Output the (X, Y) coordinate of the center of the cell containing the given text.  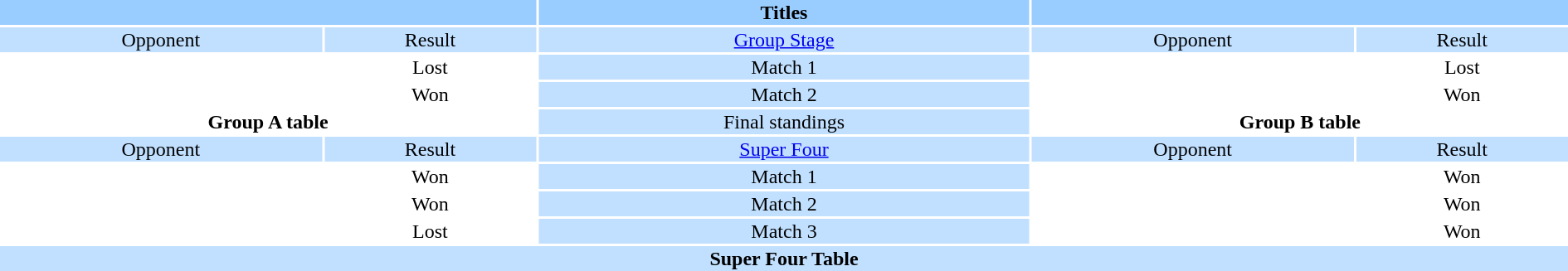
Group B table (1300, 122)
Group A table (268, 122)
Final standings (784, 122)
Super Four (784, 149)
Super Four Table (784, 259)
Match 3 (784, 231)
Titles (784, 12)
Group Stage (784, 40)
